Find where the given text appears and provide that cell's center as (x, y) coordinate. 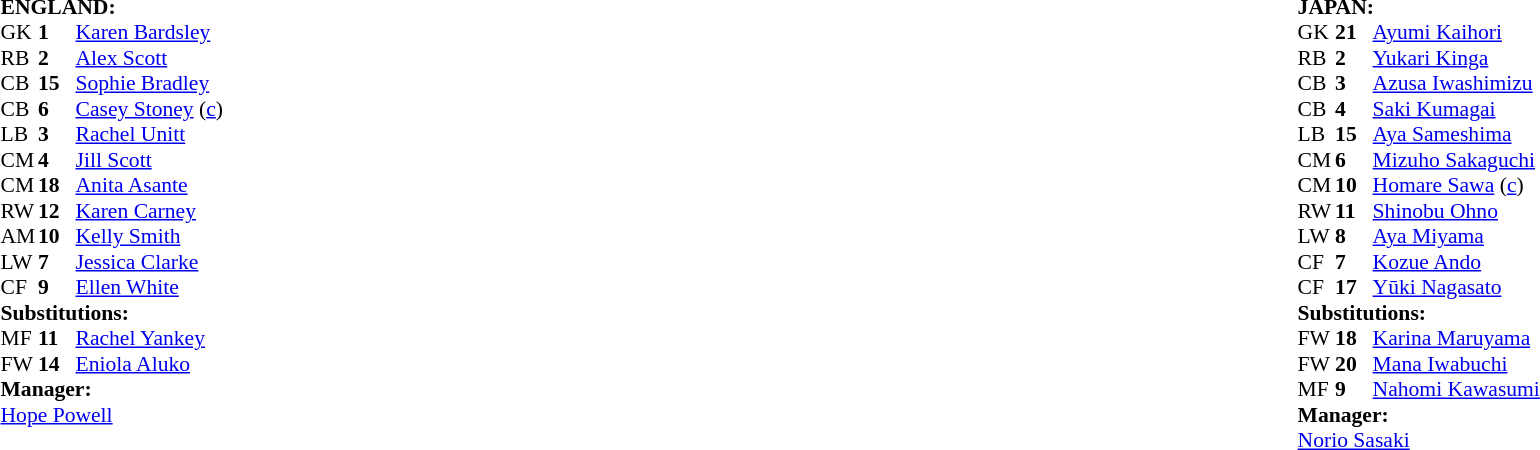
Kozue Ando (1456, 262)
Alex Scott (150, 58)
Yukari Kinga (1456, 58)
Karen Bardsley (150, 33)
Nahomi Kawasumi (1456, 389)
Rachel Unitt (150, 135)
Anita Asante (150, 185)
Jill Scott (150, 160)
21 (1354, 33)
Ayumi Kaihori (1456, 33)
Saki Kumagai (1456, 109)
Azusa Iwashimizu (1456, 83)
Kelly Smith (150, 237)
Jessica Clarke (150, 262)
Yūki Nagasato (1456, 287)
Aya Miyama (1456, 237)
1 (57, 33)
20 (1354, 364)
Rachel Yankey (150, 339)
Mana Iwabuchi (1456, 364)
14 (57, 364)
Casey Stoney (c) (150, 109)
AM (19, 237)
Karina Maruyama (1456, 339)
Eniola Aluko (150, 364)
Homare Sawa (c) (1456, 185)
12 (57, 211)
Mizuho Sakaguchi (1456, 160)
17 (1354, 287)
Sophie Bradley (150, 83)
8 (1354, 237)
Shinobu Ohno (1456, 211)
Karen Carney (150, 211)
Aya Sameshima (1456, 135)
Ellen White (150, 287)
Hope Powell (111, 415)
